Extract the [X, Y] coordinate from the center of the cell holding the provided text.  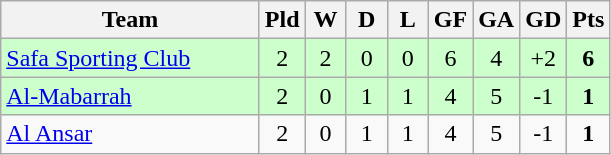
Al Ansar [130, 134]
D [366, 20]
GF [450, 20]
Team [130, 20]
W [326, 20]
Pld [282, 20]
GA [496, 20]
L [408, 20]
Pts [588, 20]
Al-Mabarrah [130, 96]
+2 [544, 58]
Safa Sporting Club [130, 58]
GD [544, 20]
